Scan for the cell matching the given text and deliver its [x, y] coordinate at center. 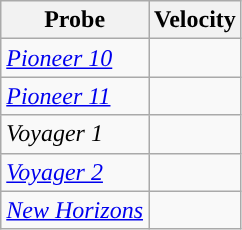
Voyager 2 [75, 172]
Probe [75, 20]
New Horizons [75, 210]
Voyager 1 [75, 134]
Pioneer 10 [75, 58]
Velocity [194, 20]
Pioneer 11 [75, 96]
